Return the [X, Y] coordinate for the center point of the cell that contains the specified text.  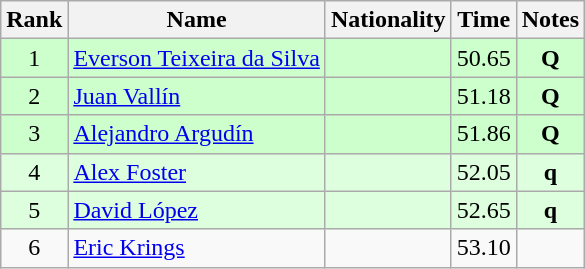
51.86 [484, 134]
6 [34, 248]
52.05 [484, 172]
51.18 [484, 96]
Name [197, 20]
Alex Foster [197, 172]
Notes [550, 20]
Alejandro Argudín [197, 134]
52.65 [484, 210]
Juan Vallín [197, 96]
50.65 [484, 58]
David López [197, 210]
3 [34, 134]
Eric Krings [197, 248]
2 [34, 96]
5 [34, 210]
Rank [34, 20]
53.10 [484, 248]
Nationality [388, 20]
4 [34, 172]
1 [34, 58]
Everson Teixeira da Silva [197, 58]
Time [484, 20]
